Provide the (X, Y) coordinate of the cell's center where the given text is located.  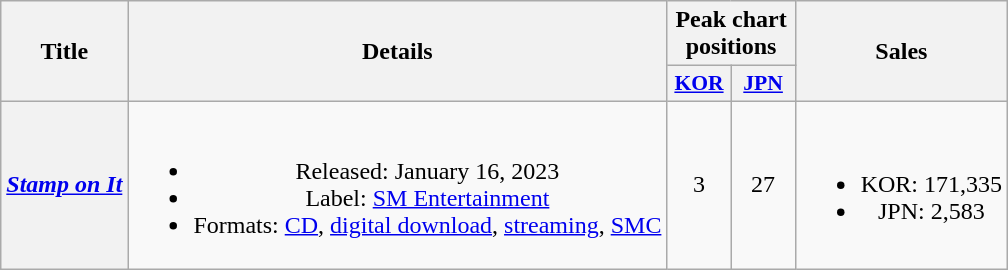
Title (64, 52)
KOR (699, 84)
Stamp on It (64, 184)
3 (699, 184)
Peak chartpositions (731, 34)
KOR: 171,335JPN: 2,583 (901, 184)
Sales (901, 52)
Released: January 16, 2023Label: SM EntertainmentFormats: CD, digital download, streaming, SMC (398, 184)
Details (398, 52)
27 (763, 184)
JPN (763, 84)
